Search for the cell housing the specified text and yield its [x, y] center coordinate. 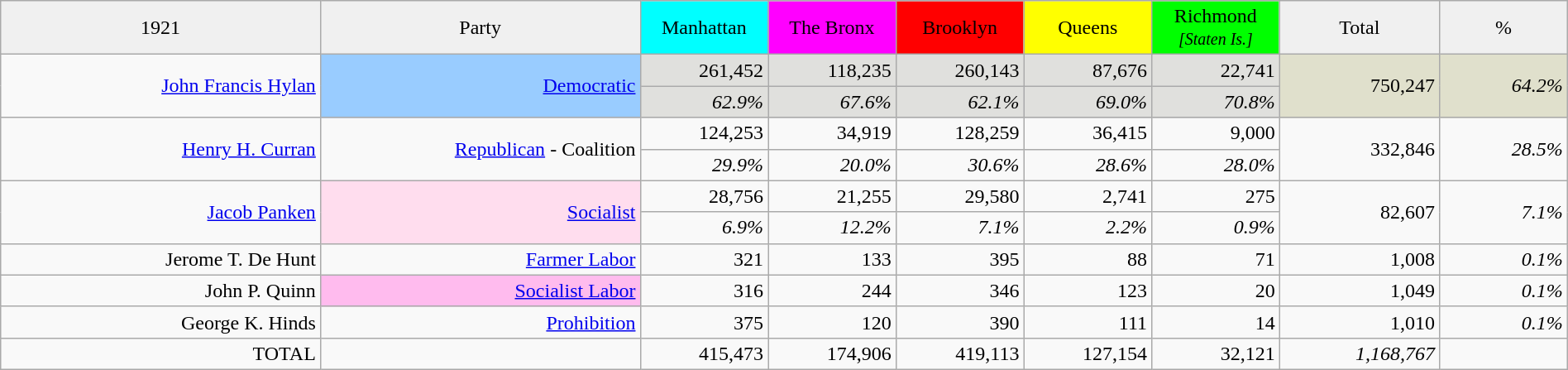
275 [1216, 196]
6.9% [705, 228]
29.9% [705, 165]
Socialist [480, 212]
20.0% [832, 165]
22,741 [1216, 70]
415,473 [705, 353]
Farmer Labor [480, 259]
127,154 [1088, 353]
Republican - Coalition [480, 149]
123 [1088, 291]
0.9% [1216, 228]
34,919 [832, 133]
28.5% [1503, 149]
118,235 [832, 70]
30.6% [959, 165]
750,247 [1360, 86]
12.2% [832, 228]
28,756 [705, 196]
111 [1088, 322]
69.0% [1088, 102]
1,010 [1360, 322]
John Francis Hylan [160, 86]
88 [1088, 259]
% [1503, 28]
124,253 [705, 133]
260,143 [959, 70]
70.8% [1216, 102]
62.9% [705, 102]
375 [705, 322]
Manhattan [705, 28]
128,259 [959, 133]
Total [1360, 28]
32,121 [1216, 353]
20 [1216, 291]
332,846 [1360, 149]
346 [959, 291]
261,452 [705, 70]
1,008 [1360, 259]
62.1% [959, 102]
TOTAL [160, 353]
9,000 [1216, 133]
Socialist Labor [480, 291]
John P. Quinn [160, 291]
Queens [1088, 28]
82,607 [1360, 212]
419,113 [959, 353]
Jerome T. De Hunt [160, 259]
14 [1216, 322]
1921 [160, 28]
The Bronx [832, 28]
28.6% [1088, 165]
120 [832, 322]
321 [705, 259]
71 [1216, 259]
67.6% [832, 102]
28.0% [1216, 165]
133 [832, 259]
Henry H. Curran [160, 149]
316 [705, 291]
1,168,767 [1360, 353]
Jacob Panken [160, 212]
244 [832, 291]
174,906 [832, 353]
George K. Hinds [160, 322]
Democratic [480, 86]
2.2% [1088, 228]
Richmond [Staten Is.] [1216, 28]
36,415 [1088, 133]
87,676 [1088, 70]
64.2% [1503, 86]
29,580 [959, 196]
Brooklyn [959, 28]
1,049 [1360, 291]
395 [959, 259]
Party [480, 28]
2,741 [1088, 196]
21,255 [832, 196]
390 [959, 322]
Prohibition [480, 322]
